Output the (x, y) coordinate of the center of the cell containing the given text.  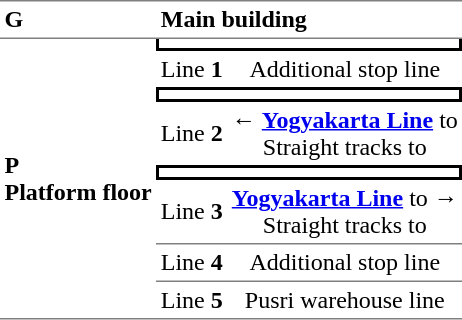
Yogyakarta Line to →Straight tracks to (344, 212)
Line 4 (192, 262)
Pusri warehouse line (344, 301)
Line 2 (192, 134)
Line 1 (192, 69)
← Yogyakarta Line to Straight tracks to (344, 134)
Line 3 (192, 212)
PPlatform floor (78, 179)
Line 5 (192, 301)
Main building (309, 20)
G (78, 20)
